Return [X, Y] of the center of cell containing provided text 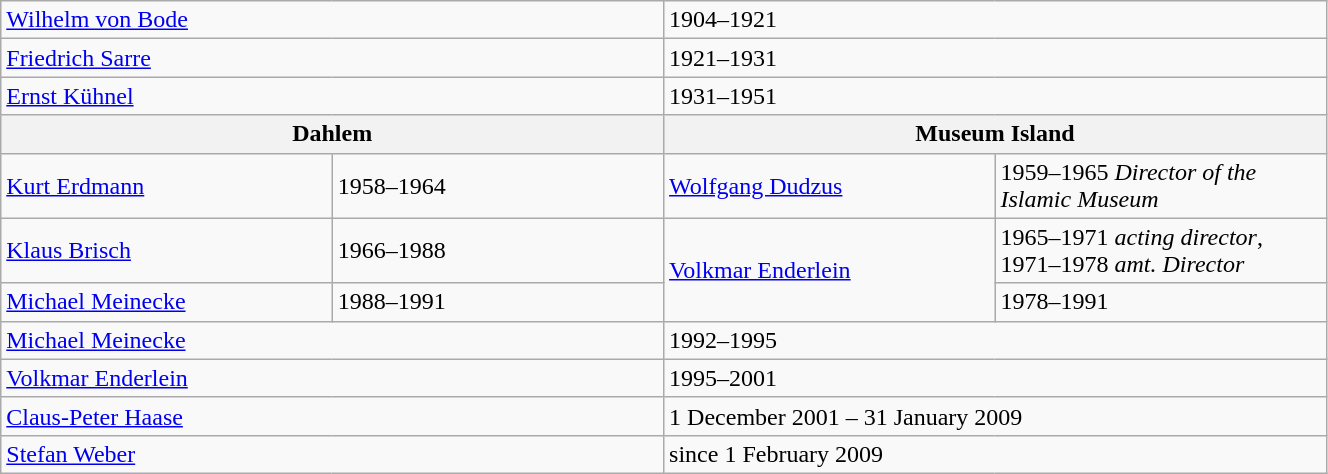
1995–2001 [996, 378]
1992–1995 [996, 340]
1904–1921 [996, 20]
Klaus Brisch [166, 250]
1978–1991 [1160, 302]
Wilhelm von Bode [332, 20]
1965–1971 acting director, 1971–1978 amt. Director [1160, 250]
Stefan Weber [332, 454]
1959–1965 Director of the Islamic Museum [1160, 186]
1958–1964 [498, 186]
1 December 2001 – 31 January 2009 [996, 416]
Friedrich Sarre [332, 58]
1921–1931 [996, 58]
Dahlem [332, 134]
1966–1988 [498, 250]
1988–1991 [498, 302]
Wolfgang Dudzus [830, 186]
Claus-Peter Haase [332, 416]
since 1 February 2009 [996, 454]
Museum Island [996, 134]
Kurt Erdmann [166, 186]
1931–1951 [996, 96]
Ernst Kühnel [332, 96]
